Locate the cell with the specified text and output its [x, y] center coordinate. 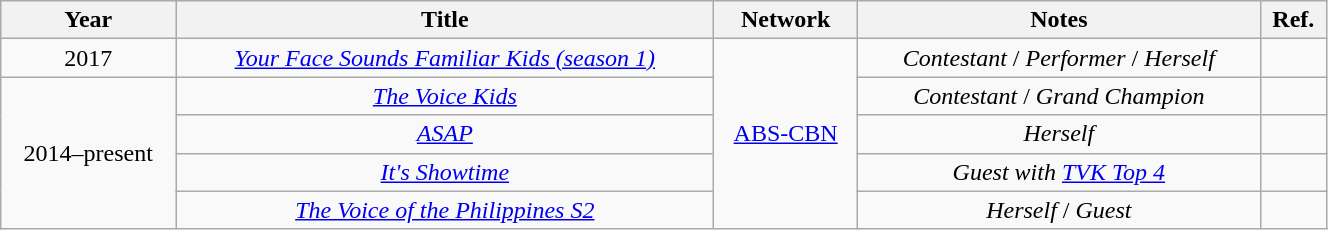
Your Face Sounds Familiar Kids (season 1) [445, 58]
Contestant / Performer / Herself [1058, 58]
2017 [88, 58]
Ref. [1293, 20]
2014–present [88, 153]
Herself [1058, 134]
It's Showtime [445, 172]
The Voice Kids [445, 96]
ABS-CBN [786, 134]
ASAP [445, 134]
Guest with TVK Top 4 [1058, 172]
Herself / Guest [1058, 210]
Year [88, 20]
Notes [1058, 20]
Network [786, 20]
Title [445, 20]
The Voice of the Philippines S2 [445, 210]
Contestant / Grand Champion [1058, 96]
